Determine the [x, y] coordinate at the center of the cell enclosing the given text.  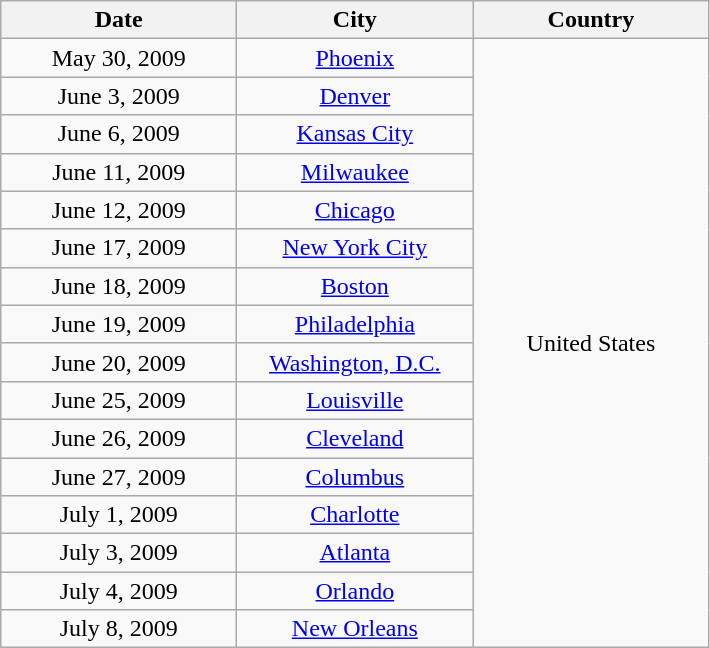
June 11, 2009 [119, 172]
Date [119, 20]
New Orleans [355, 629]
Washington, D.C. [355, 362]
July 4, 2009 [119, 591]
June 17, 2009 [119, 248]
Columbus [355, 477]
Boston [355, 286]
June 20, 2009 [119, 362]
July 1, 2009 [119, 515]
Cleveland [355, 438]
June 3, 2009 [119, 96]
June 18, 2009 [119, 286]
New York City [355, 248]
Chicago [355, 210]
Louisville [355, 400]
City [355, 20]
June 6, 2009 [119, 134]
July 8, 2009 [119, 629]
May 30, 2009 [119, 58]
June 19, 2009 [119, 324]
United States [591, 344]
Denver [355, 96]
June 12, 2009 [119, 210]
Atlanta [355, 553]
Country [591, 20]
June 25, 2009 [119, 400]
June 27, 2009 [119, 477]
Kansas City [355, 134]
Orlando [355, 591]
July 3, 2009 [119, 553]
Philadelphia [355, 324]
Charlotte [355, 515]
Milwaukee [355, 172]
June 26, 2009 [119, 438]
Phoenix [355, 58]
